Provide the [X, Y] coordinate of the cell's center where the given text is located.  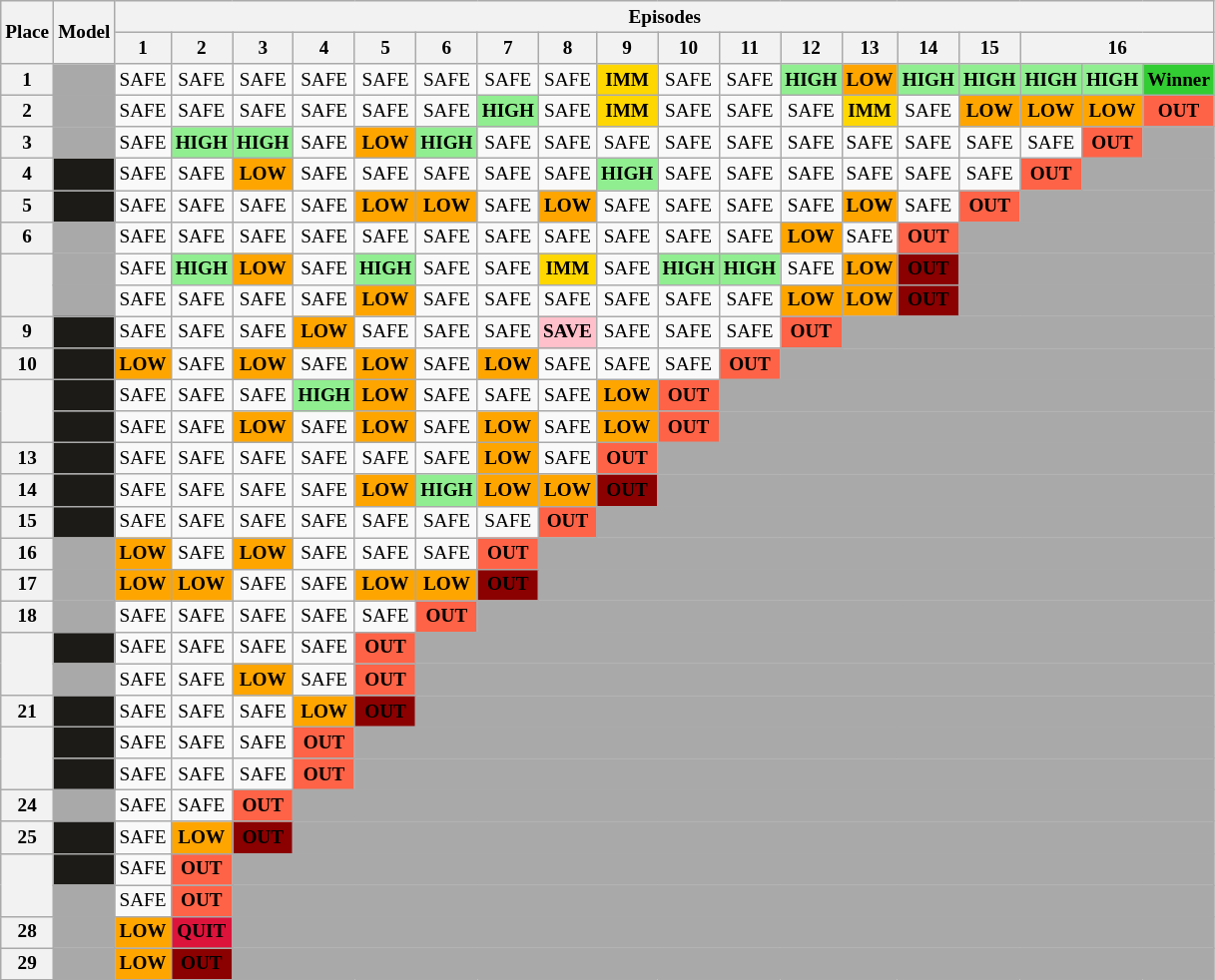
28 [28, 932]
12 [811, 48]
21 [28, 712]
11 [749, 48]
17 [28, 585]
Place [28, 32]
8 [568, 48]
29 [28, 964]
18 [28, 617]
Episodes [665, 17]
24 [28, 806]
Winner [1179, 80]
7 [507, 48]
QUIT [202, 932]
25 [28, 837]
Model [84, 32]
SAVE [568, 332]
